Search for the cell housing the specified text and yield its (X, Y) center coordinate. 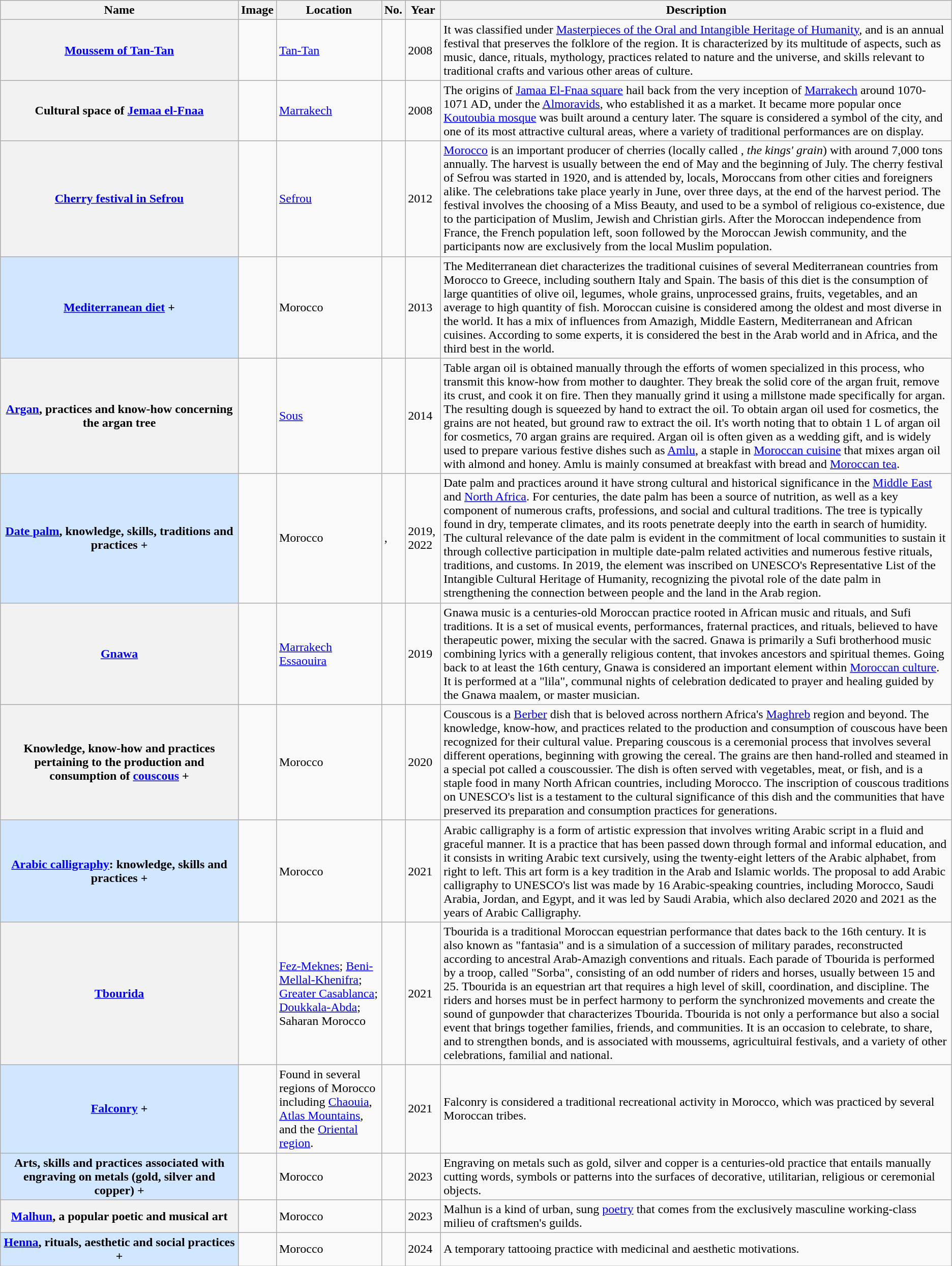
Year (423, 10)
Cultural space of Jemaa el-Fnaa (120, 111)
Henna, rituals, aesthetic and social practices + (120, 1249)
2024 (423, 1249)
2019, 2022 (423, 538)
Fez-Meknes; Beni-Mellal-Khenifra; Greater Casablanca; Doukkala-Abda; Saharan Morocco (329, 993)
, (393, 538)
Malhun is a kind of urban, sung poetry that comes from the exclusively masculine working-class milieu of craftsmen's guilds. (696, 1217)
Description (696, 10)
Knowledge, know-how and practices pertaining to the production and consumption of couscous + (120, 762)
Marrakech Essaouira (329, 654)
2014 (423, 416)
Mediterranean diet + (120, 307)
2013 (423, 307)
Arts, skills and practices associated with engraving on metals (gold, silver and copper) + (120, 1176)
Falconry is considered a traditional recreational activity in Morocco, which was practiced by several Moroccan tribes. (696, 1109)
Cherry festival in Sefrou (120, 198)
Moussem of Tan-Tan (120, 50)
Date palm, knowledge, skills, traditions and practices + (120, 538)
2020 (423, 762)
A temporary tattooing practice with medicinal and aesthetic motivations. (696, 1249)
No. (393, 10)
2012 (423, 198)
Arabic calligraphy: knowledge, skills and practices + (120, 871)
Argan, practices and know-how concerning the argan tree (120, 416)
Tan-Tan (329, 50)
Malhun, a popular poetic and musical art (120, 1217)
Falconry + (120, 1109)
Image (257, 10)
Location (329, 10)
Name (120, 10)
Marrakech (329, 111)
Found in several regions of Morocco including Chaouia, Atlas Mountains, and the Oriental region. (329, 1109)
Sefrou (329, 198)
Tbourida (120, 993)
2019 (423, 654)
Gnawa (120, 654)
Sous (329, 416)
